For the text-containing cell, return its midpoint in [X, Y] coordinate format. 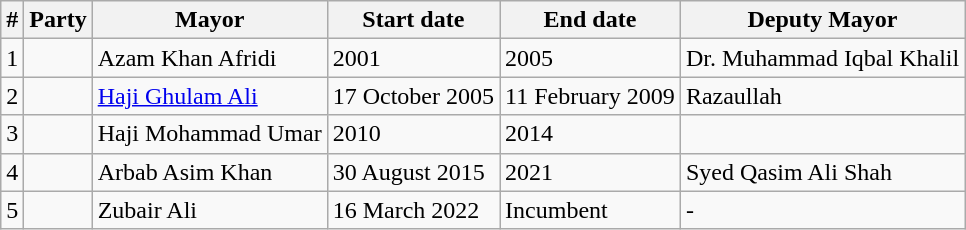
11 February 2009 [590, 96]
Razaullah [822, 96]
5 [12, 210]
2 [12, 96]
2005 [590, 58]
1 [12, 58]
# [12, 20]
2001 [413, 58]
30 August 2015 [413, 172]
Haji Ghulam Ali [210, 96]
- [822, 210]
2010 [413, 134]
4 [12, 172]
Zubair Ali [210, 210]
Dr. Muhammad Iqbal Khalil [822, 58]
Azam Khan Afridi [210, 58]
3 [12, 134]
Deputy Mayor [822, 20]
2021 [590, 172]
17 October 2005 [413, 96]
Arbab Asim Khan [210, 172]
2014 [590, 134]
End date [590, 20]
Party [58, 20]
Start date [413, 20]
Haji Mohammad Umar [210, 134]
Syed Qasim Ali Shah [822, 172]
16 March 2022 [413, 210]
Mayor [210, 20]
Incumbent [590, 210]
